From the cell containing the given text, extract its center point as [x, y] coordinate. 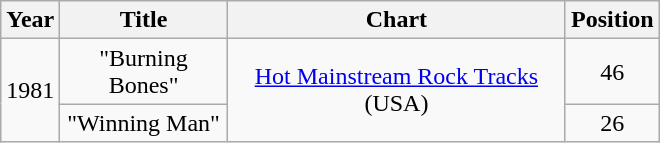
46 [612, 72]
1981 [30, 90]
Chart [396, 20]
"Winning Man" [144, 123]
Position [612, 20]
26 [612, 123]
Year [30, 20]
Title [144, 20]
"Burning Bones" [144, 72]
Hot Mainstream Rock Tracks (USA) [396, 90]
